Capture the cell that displays the provided text and extract its (x, y) central coordinate. 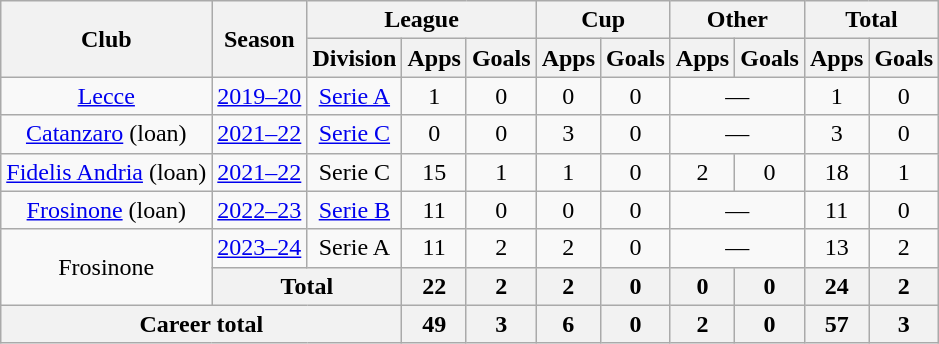
6 (568, 324)
2019–20 (260, 96)
Lecce (106, 96)
Fidelis Andria (loan) (106, 172)
Cup (603, 20)
Season (260, 39)
Frosinone (loan) (106, 210)
Other (737, 20)
Club (106, 39)
Career total (202, 324)
24 (836, 286)
2022–23 (260, 210)
Frosinone (106, 267)
18 (836, 172)
Serie B (354, 210)
2023–24 (260, 248)
League (422, 20)
Division (354, 58)
15 (434, 172)
Catanzaro (loan) (106, 134)
57 (836, 324)
49 (434, 324)
22 (434, 286)
13 (836, 248)
